For the text-containing cell, return its midpoint in (X, Y) coordinate format. 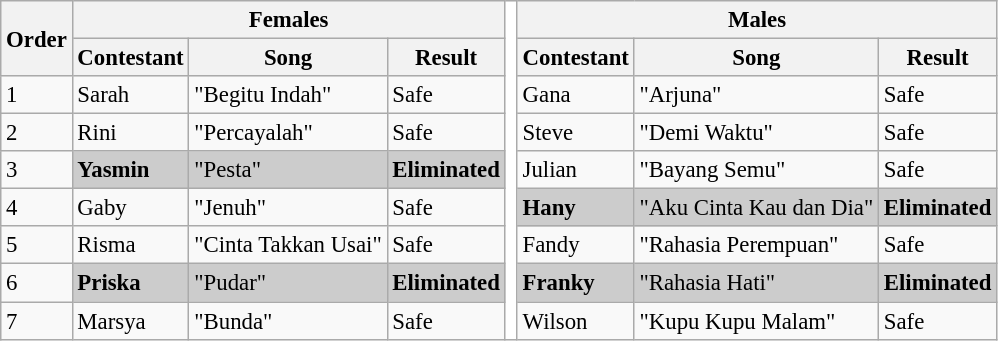
5 (36, 245)
"Bunda" (288, 321)
"Pesta" (288, 170)
Gana (576, 95)
"Arjuna" (756, 95)
2 (36, 133)
3 (36, 170)
Order (36, 38)
7 (36, 321)
"Cinta Takkan Usai" (288, 245)
"Rahasia Perempuan" (756, 245)
"Pudar" (288, 283)
Steve (576, 133)
"Jenuh" (288, 208)
Yasmin (130, 170)
6 (36, 283)
Risma (130, 245)
Julian (576, 170)
Rini (130, 133)
Hany (576, 208)
"Rahasia Hati" (756, 283)
Wilson (576, 321)
Priska (130, 283)
"Percayalah" (288, 133)
4 (36, 208)
"Bayang Semu" (756, 170)
Females (288, 20)
"Aku Cinta Kau dan Dia" (756, 208)
Fandy (576, 245)
"Demi Waktu" (756, 133)
1 (36, 95)
"Begitu Indah" (288, 95)
Sarah (130, 95)
Marsya (130, 321)
"Kupu Kupu Malam" (756, 321)
Franky (576, 283)
Males (756, 20)
Gaby (130, 208)
